Pinpoint the cell where the given text exists, returning its [x, y] midpoint coordinate. 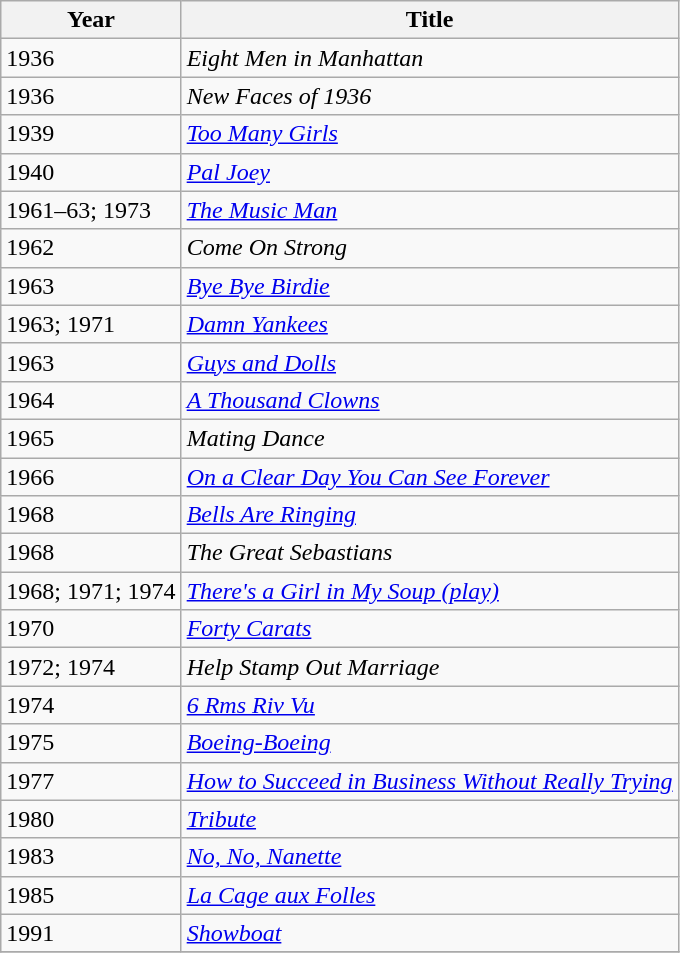
6 Rms Riv Vu [430, 705]
Help Stamp Out Marriage [430, 667]
La Cage aux Folles [430, 895]
Year [91, 20]
Tribute [430, 819]
Bells Are Ringing [430, 515]
1972; 1974 [91, 667]
Bye Bye Birdie [430, 286]
Come On Strong [430, 248]
Boeing-Boeing [430, 743]
Title [430, 20]
Forty Carats [430, 629]
1965 [91, 438]
1974 [91, 705]
1975 [91, 743]
1963; 1971 [91, 324]
1968; 1971; 1974 [91, 591]
No, No, Nanette [430, 857]
1940 [91, 172]
1985 [91, 895]
Damn Yankees [430, 324]
Too Many Girls [430, 134]
1991 [91, 933]
1964 [91, 400]
1962 [91, 248]
The Great Sebastians [430, 553]
1980 [91, 819]
The Music Man [430, 210]
1966 [91, 477]
1983 [91, 857]
Showboat [430, 933]
Guys and Dolls [430, 362]
New Faces of 1936 [430, 96]
1970 [91, 629]
1939 [91, 134]
1961–63; 1973 [91, 210]
Pal Joey [430, 172]
On a Clear Day You Can See Forever [430, 477]
There's a Girl in My Soup (play) [430, 591]
A Thousand Clowns [430, 400]
Mating Dance [430, 438]
Eight Men in Manhattan [430, 58]
How to Succeed in Business Without Really Trying [430, 781]
1977 [91, 781]
